Scan for the cell matching the given text and deliver its (x, y) coordinate at center. 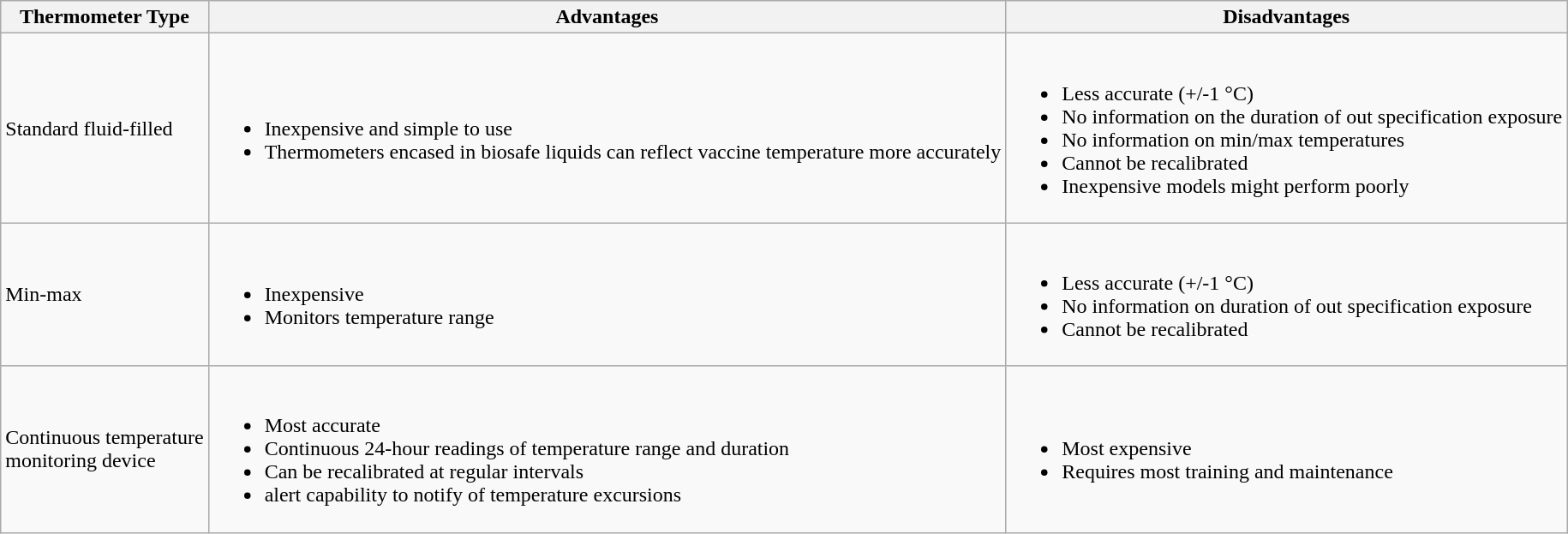
Thermometer Type (105, 17)
Most expensiveRequires most training and maintenance (1287, 449)
Continuous temperaturemonitoring device (105, 449)
Disadvantages (1287, 17)
Less accurate (+/-1 °C)No information on duration of out specification exposureCannot be recalibrated (1287, 295)
Advantages (607, 17)
Standard fluid-filled (105, 129)
InexpensiveMonitors temperature range (607, 295)
Min-max (105, 295)
Inexpensive and simple to useThermometers encased in biosafe liquids can reflect vaccine temperature more accurately (607, 129)
